Find where the given text appears and provide that cell's center as [x, y] coordinate. 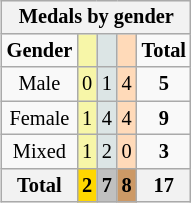
Medals by gender [96, 17]
8 [127, 185]
Gender [40, 51]
9 [164, 118]
Mixed [40, 152]
Male [40, 84]
7 [107, 185]
17 [164, 185]
5 [164, 84]
3 [164, 152]
Female [40, 118]
